For the text-containing cell, return its midpoint in (X, Y) coordinate format. 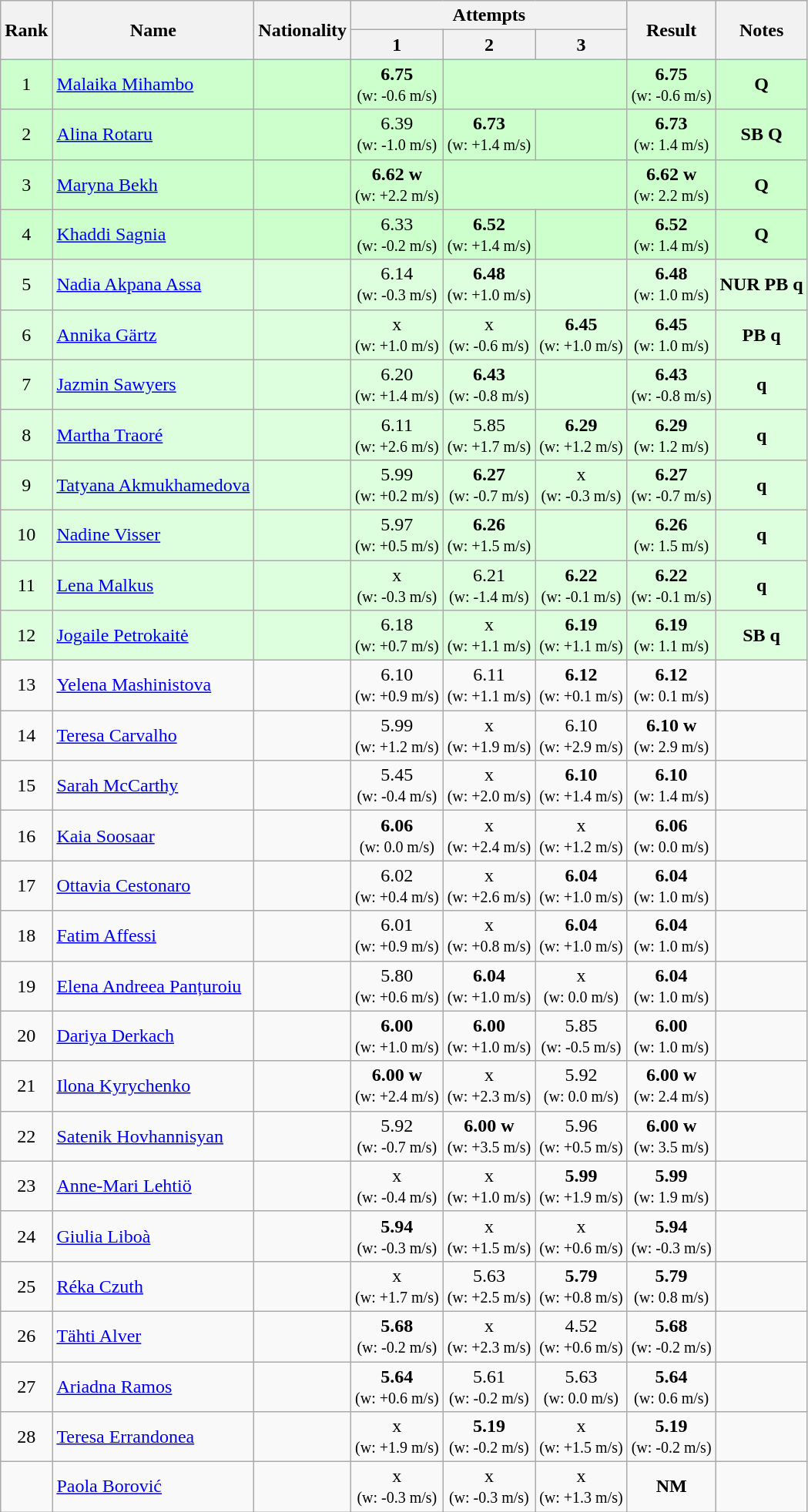
5.99(w: +1.2 m/s) (397, 736)
8 (26, 434)
Khaddi Sagnia (153, 234)
11 (26, 585)
6.10(w: +1.4 m/s) (582, 785)
NM (672, 1487)
Annika Gärtz (153, 334)
10 (26, 534)
Paola Borović (153, 1487)
5.85(w: -0.5 m/s) (582, 1036)
Sarah McCarthy (153, 785)
x(w: 0.0 m/s) (582, 985)
6.19(w: 1.1 m/s) (672, 636)
6.00 w(w: +3.5 m/s) (489, 1136)
x(w: +1.7 m/s) (397, 1286)
5.85(w: +1.7 m/s) (489, 434)
Yelena Mashinistova (153, 685)
24 (26, 1236)
x(w: +2.0 m/s) (489, 785)
5.92(w: -0.7 m/s) (397, 1136)
6.29(w: 1.2 m/s) (672, 434)
5.99(w: +1.9 m/s) (582, 1186)
4.52(w: +0.6 m/s) (582, 1336)
x(w: +0.6 m/s) (582, 1236)
5.64(w: +0.6 m/s) (397, 1386)
20 (26, 1036)
6.00(w: 1.0 m/s) (672, 1036)
5.99(w: 1.9 m/s) (672, 1186)
x(w: +0.8 m/s) (489, 936)
Nationality (303, 30)
5.99(w: +0.2 m/s) (397, 485)
Result (672, 30)
6.48(w: +1.0 m/s) (489, 285)
x(w: +1.1 m/s) (489, 636)
Martha Traoré (153, 434)
25 (26, 1286)
5.97(w: +0.5 m/s) (397, 534)
x(w: -0.4 m/s) (397, 1186)
5.63(w: 0.0 m/s) (582, 1386)
6.45(w: 1.0 m/s) (672, 334)
5.92(w: 0.0 m/s) (582, 1085)
Jazmin Sawyers (153, 385)
Anne-Mari Lehtiö (153, 1186)
5.64(w: 0.6 m/s) (672, 1386)
6.10(w: 1.4 m/s) (672, 785)
21 (26, 1085)
Malaika Mihambo (153, 85)
6.10(w: +0.9 m/s) (397, 685)
Lena Malkus (153, 585)
Kaia Soosaar (153, 836)
6.26(w: 1.5 m/s) (672, 534)
6.10(w: +2.9 m/s) (582, 736)
6 (26, 334)
6.00 w(w: 2.4 m/s) (672, 1085)
6.39(w: -1.0 m/s) (397, 134)
Alina Rotaru (153, 134)
6.21(w: -1.4 m/s) (489, 585)
Satenik Hovhannisyan (153, 1136)
x(w: +1.3 m/s) (582, 1487)
6.01(w: +0.9 m/s) (397, 936)
Dariya Derkach (153, 1036)
x(w: -0.6 m/s) (489, 334)
6.00 w(w: +2.4 m/s) (397, 1085)
NUR PB q (761, 285)
5 (26, 285)
Name (153, 30)
PB q (761, 334)
12 (26, 636)
6.11(w: +1.1 m/s) (489, 685)
6.14(w: -0.3 m/s) (397, 285)
16 (26, 836)
Jogaile Petrokaitė (153, 636)
28 (26, 1437)
Elena Andreea Panțuroiu (153, 985)
5.79(w: +0.8 m/s) (582, 1286)
Ilona Kyrychenko (153, 1085)
7 (26, 385)
6.62 w(w: +2.2 m/s) (397, 185)
6.12(w: 0.1 m/s) (672, 685)
Giulia Liboà (153, 1236)
6.02(w: +0.4 m/s) (397, 885)
6.73(w: +1.4 m/s) (489, 134)
19 (26, 985)
Maryna Bekh (153, 185)
6.33(w: -0.2 m/s) (397, 234)
Réka Czuth (153, 1286)
6.20(w: +1.4 m/s) (397, 385)
Nadia Akpana Assa (153, 285)
x(w: +1.2 m/s) (582, 836)
6.29(w: +1.2 m/s) (582, 434)
14 (26, 736)
17 (26, 885)
5.63(w: +2.5 m/s) (489, 1286)
Nadine Visser (153, 534)
Teresa Carvalho (153, 736)
SB q (761, 636)
6.11(w: +2.6 m/s) (397, 434)
6.12(w: +0.1 m/s) (582, 685)
6.00 w(w: 3.5 m/s) (672, 1136)
5.61(w: -0.2 m/s) (489, 1386)
6.10 w (w: 2.9 m/s) (672, 736)
15 (26, 785)
Attempts (490, 15)
5.80(w: +0.6 m/s) (397, 985)
6.18(w: +0.7 m/s) (397, 636)
x(w: +2.6 m/s) (489, 885)
Fatim Affessi (153, 936)
Notes (761, 30)
6.62 w(w: 2.2 m/s) (672, 185)
6.73(w: 1.4 m/s) (672, 134)
Tatyana Akmukhamedova (153, 485)
22 (26, 1136)
6.19(w: +1.1 m/s) (582, 636)
9 (26, 485)
5.79(w: 0.8 m/s) (672, 1286)
6.48(w: 1.0 m/s) (672, 285)
Tähti Alver (153, 1336)
Teresa Errandonea (153, 1437)
6.52(w: 1.4 m/s) (672, 234)
x(w: +2.4 m/s) (489, 836)
5.96(w: +0.5 m/s) (582, 1136)
27 (26, 1386)
6.52(w: +1.4 m/s) (489, 234)
6.45(w: +1.0 m/s) (582, 334)
Ottavia Cestonaro (153, 885)
5.45(w: -0.4 m/s) (397, 785)
13 (26, 685)
23 (26, 1186)
4 (26, 234)
Rank (26, 30)
26 (26, 1336)
6.26(w: +1.5 m/s) (489, 534)
18 (26, 936)
SB Q (761, 134)
Ariadna Ramos (153, 1386)
